From the cell containing the given text, extract its center point as [X, Y] coordinate. 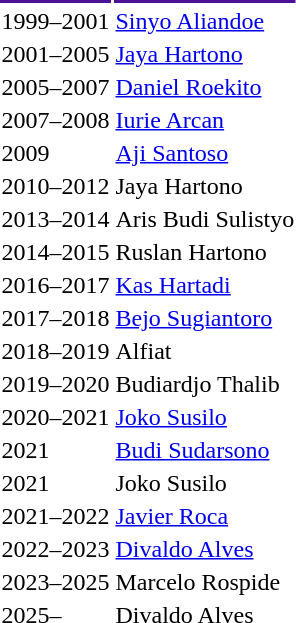
2021–2022 [56, 516]
2017–2018 [56, 318]
2014–2015 [56, 252]
2016–2017 [56, 285]
Ruslan Hartono [205, 252]
2023–2025 [56, 582]
2018–2019 [56, 351]
Alfiat [205, 351]
Divaldo Alves [205, 549]
Kas Hartadi [205, 285]
Budi Sudarsono [205, 450]
2001–2005 [56, 54]
Iurie Arcan [205, 120]
2009 [56, 153]
Javier Roca [205, 516]
Daniel Roekito [205, 87]
Marcelo Rospide [205, 582]
2013–2014 [56, 219]
Budiardjo Thalib [205, 384]
2020–2021 [56, 417]
2022–2023 [56, 549]
2005–2007 [56, 87]
2019–2020 [56, 384]
Aji Santoso [205, 153]
1999–2001 [56, 21]
2007–2008 [56, 120]
Bejo Sugiantoro [205, 318]
2010–2012 [56, 186]
Sinyo Aliandoe [205, 21]
Aris Budi Sulistyo [205, 219]
